For the text-containing cell, return its midpoint in (X, Y) coordinate format. 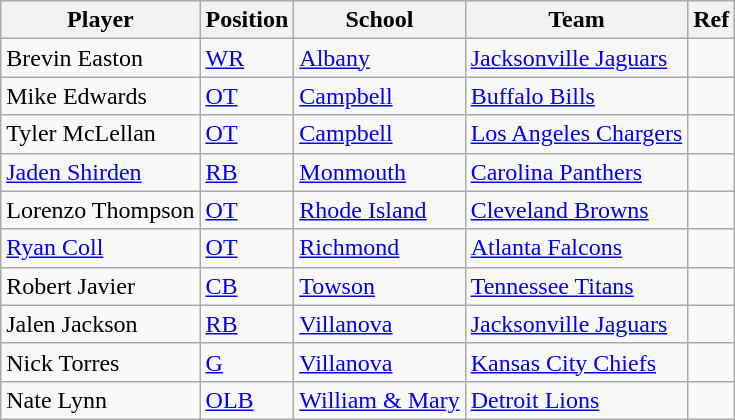
Ref (712, 20)
Player (100, 20)
Tyler McLellan (100, 134)
Towson (380, 286)
Mike Edwards (100, 96)
Tennessee Titans (576, 286)
Nick Torres (100, 362)
G (247, 362)
Rhode Island (380, 210)
Position (247, 20)
Richmond (380, 248)
Monmouth (380, 172)
Ryan Coll (100, 248)
OLB (247, 400)
Atlanta Falcons (576, 248)
Los Angeles Chargers (576, 134)
Brevin Easton (100, 58)
Albany (380, 58)
Carolina Panthers (576, 172)
CB (247, 286)
School (380, 20)
William & Mary (380, 400)
Robert Javier (100, 286)
WR (247, 58)
Kansas City Chiefs (576, 362)
Buffalo Bills (576, 96)
Jaden Shirden (100, 172)
Nate Lynn (100, 400)
Detroit Lions (576, 400)
Team (576, 20)
Lorenzo Thompson (100, 210)
Cleveland Browns (576, 210)
Jalen Jackson (100, 324)
